Detect which cell encompasses the target text, then output its (x, y) center coordinate. 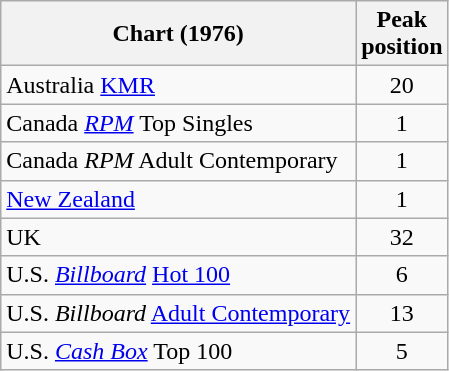
Canada RPM Top Singles (178, 123)
13 (402, 313)
32 (402, 237)
Peakposition (402, 34)
5 (402, 351)
Chart (1976) (178, 34)
U.S. Billboard Hot 100 (178, 275)
Australia KMR (178, 85)
Canada RPM Adult Contemporary (178, 161)
U.S. Billboard Adult Contemporary (178, 313)
20 (402, 85)
New Zealand (178, 199)
UK (178, 237)
6 (402, 275)
U.S. Cash Box Top 100 (178, 351)
